Search for the cell housing the specified text and yield its (x, y) center coordinate. 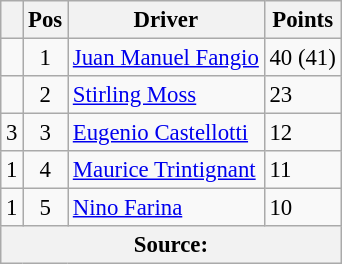
12 (302, 133)
11 (302, 170)
Nino Farina (166, 208)
4 (46, 170)
Juan Manuel Fangio (166, 58)
23 (302, 95)
Source: (171, 245)
2 (46, 95)
5 (46, 208)
40 (41) (302, 58)
Points (302, 20)
Driver (166, 20)
Pos (46, 20)
10 (302, 208)
Eugenio Castellotti (166, 133)
Stirling Moss (166, 95)
Maurice Trintignant (166, 170)
